Search for the cell housing the specified text and yield its (x, y) center coordinate. 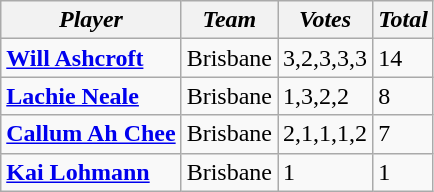
Total (404, 20)
1,3,2,2 (326, 96)
Lachie Neale (91, 96)
3,2,3,3,3 (326, 58)
Callum Ah Chee (91, 134)
8 (404, 96)
Will Ashcroft (91, 58)
Team (229, 20)
Votes (326, 20)
7 (404, 134)
Player (91, 20)
Kai Lohmann (91, 172)
2,1,1,1,2 (326, 134)
14 (404, 58)
